Pinpoint the cell where the given text exists, returning its [x, y] midpoint coordinate. 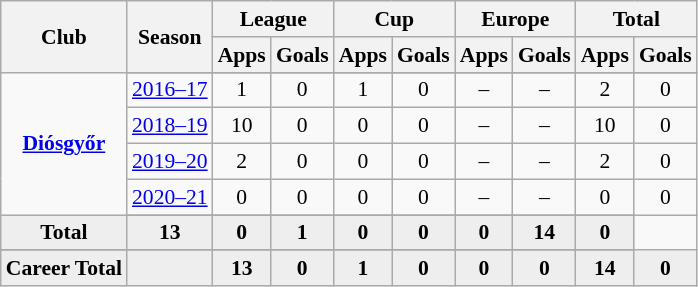
2018–19 [170, 126]
Cup [394, 19]
Diósgyőr [64, 143]
Season [170, 36]
Europe [516, 19]
2020–21 [170, 197]
2019–20 [170, 162]
2016–17 [170, 90]
Club [64, 36]
League [274, 19]
Career Total [64, 269]
